For the text-containing cell, return its midpoint in (x, y) coordinate format. 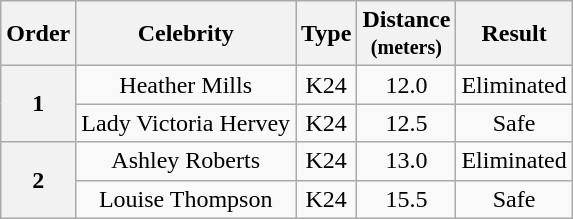
Type (326, 34)
12.5 (406, 123)
15.5 (406, 199)
12.0 (406, 85)
2 (38, 180)
1 (38, 104)
Celebrity (186, 34)
Distance(meters) (406, 34)
Ashley Roberts (186, 161)
Heather Mills (186, 85)
13.0 (406, 161)
Order (38, 34)
Result (514, 34)
Louise Thompson (186, 199)
Lady Victoria Hervey (186, 123)
